Extract the [x, y] coordinate from the center of the cell holding the provided text.  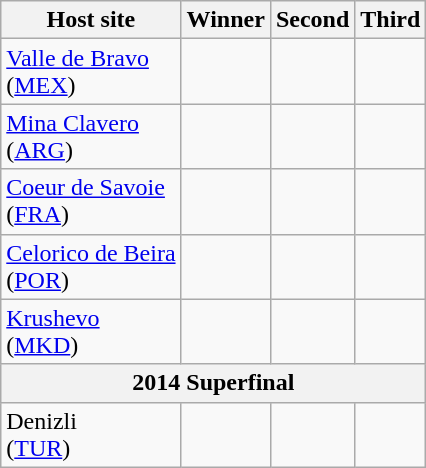
Host site [91, 20]
Denizli (TUR) [91, 434]
Second [312, 20]
Valle de Bravo (MEX) [91, 72]
Third [390, 20]
Krushevo (MKD) [91, 332]
Celorico de Beira (POR) [91, 266]
Mina Clavero (ARG) [91, 136]
2014 Superfinal [214, 383]
Winner [226, 20]
Coeur de Savoie (FRA) [91, 202]
